Return (X, Y) of the center of cell containing provided text 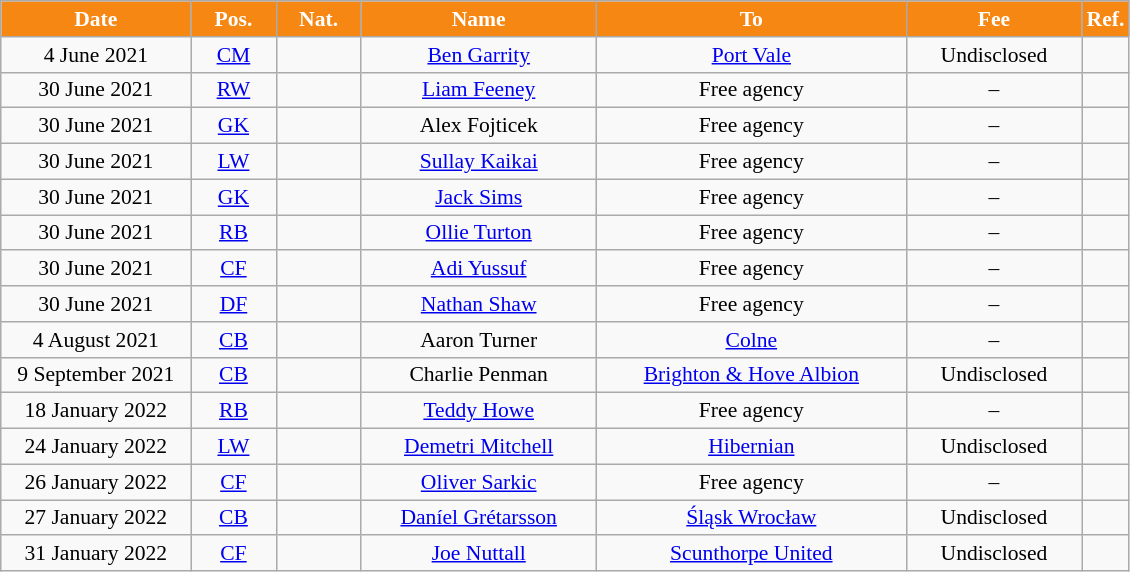
Brighton & Hove Albion (751, 375)
Colne (751, 340)
RW (234, 90)
CM (234, 55)
Sullay Kaikai (478, 162)
24 January 2022 (96, 447)
Ref. (1106, 19)
Joe Nuttall (478, 554)
4 August 2021 (96, 340)
18 January 2022 (96, 411)
4 June 2021 (96, 55)
Ollie Turton (478, 233)
Teddy Howe (478, 411)
Aaron Turner (478, 340)
Pos. (234, 19)
Port Vale (751, 55)
DF (234, 304)
9 September 2021 (96, 375)
Nathan Shaw (478, 304)
Liam Feeney (478, 90)
Jack Sims (478, 197)
Scunthorpe United (751, 554)
26 January 2022 (96, 482)
31 January 2022 (96, 554)
Fee (994, 19)
Name (478, 19)
Adi Yussuf (478, 269)
Alex Fojticek (478, 126)
Oliver Sarkic (478, 482)
Hibernian (751, 447)
Ben Garrity (478, 55)
Nat. (318, 19)
Date (96, 19)
Charlie Penman (478, 375)
Śląsk Wrocław (751, 518)
To (751, 19)
27 January 2022 (96, 518)
Demetri Mitchell (478, 447)
Daníel Grétarsson (478, 518)
